Output the [x, y] coordinate of the center of the cell containing the given text.  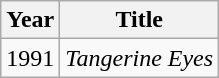
Year [30, 20]
Title [140, 20]
Tangerine Eyes [140, 58]
1991 [30, 58]
